Scan for the cell matching the given text and deliver its [X, Y] coordinate at center. 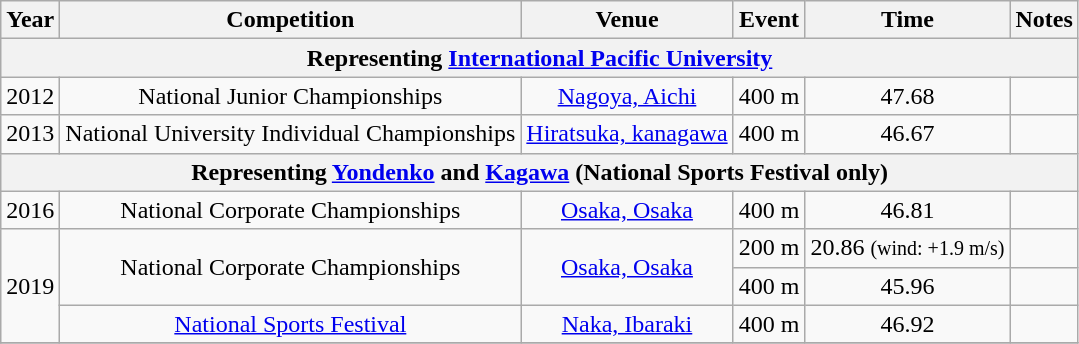
National Sports Festival [290, 324]
2019 [30, 286]
46.92 [908, 324]
Notes [1044, 20]
Year [30, 20]
Hiratsuka, kanagawa [627, 134]
National Junior Championships [290, 96]
2016 [30, 210]
2012 [30, 96]
Representing Yondenko and Kagawa (National Sports Festival only) [540, 172]
Nagoya, Aichi [627, 96]
20.86 (wind: +1.9 m/s) [908, 248]
45.96 [908, 286]
2013 [30, 134]
200 m [769, 248]
Event [769, 20]
Naka, Ibaraki [627, 324]
National University Individual Championships [290, 134]
46.67 [908, 134]
46.81 [908, 210]
Competition [290, 20]
Time [908, 20]
47.68 [908, 96]
Venue [627, 20]
Representing International Pacific University [540, 58]
